Search for the cell housing the specified text and yield its (X, Y) center coordinate. 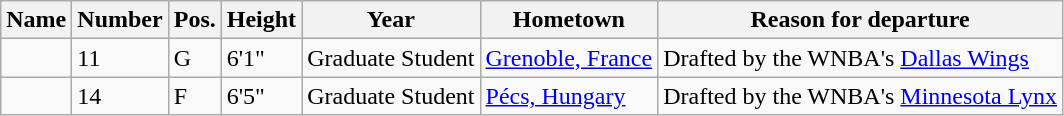
Name (36, 20)
G (194, 58)
14 (120, 96)
Reason for departure (860, 20)
Drafted by the WNBA's Minnesota Lynx (860, 96)
Pécs, Hungary (569, 96)
Grenoble, France (569, 58)
Hometown (569, 20)
11 (120, 58)
Height (261, 20)
6'1" (261, 58)
F (194, 96)
6'5" (261, 96)
Number (120, 20)
Year (391, 20)
Drafted by the WNBA's Dallas Wings (860, 58)
Pos. (194, 20)
